Provide the [x, y] coordinate of the cell's center where the given text is located.  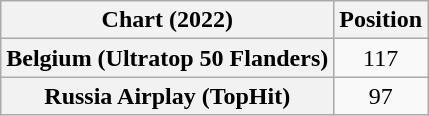
117 [381, 58]
Belgium (Ultratop 50 Flanders) [168, 58]
Position [381, 20]
Russia Airplay (TopHit) [168, 96]
Chart (2022) [168, 20]
97 [381, 96]
